Pinpoint the cell where the given text exists, returning its [x, y] midpoint coordinate. 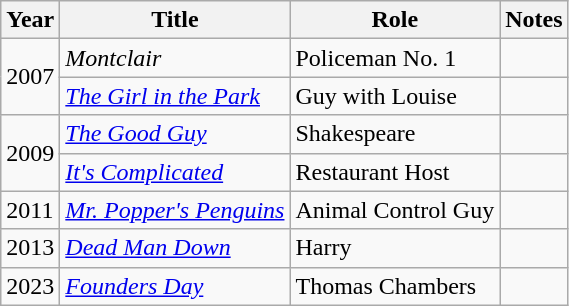
Mr. Popper's Penguins [175, 210]
2009 [30, 153]
Year [30, 20]
Dead Man Down [175, 248]
Shakespeare [395, 134]
Harry [395, 248]
2013 [30, 248]
2011 [30, 210]
Title [175, 20]
Guy with Louise [395, 96]
The Good Guy [175, 134]
It's Complicated [175, 172]
Thomas Chambers [395, 286]
2007 [30, 77]
Notes [534, 20]
Policeman No. 1 [395, 58]
Role [395, 20]
Animal Control Guy [395, 210]
Montclair [175, 58]
2023 [30, 286]
Restaurant Host [395, 172]
Founders Day [175, 286]
The Girl in the Park [175, 96]
